Output the [X, Y] coordinate of the center of the cell containing the given text.  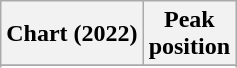
Peakposition [189, 34]
Chart (2022) [72, 34]
